Detect which cell encompasses the target text, then output its (X, Y) center coordinate. 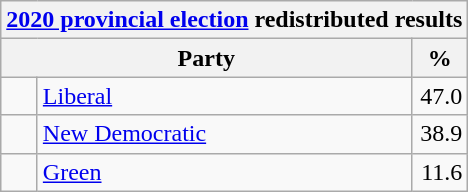
38.9 (440, 134)
Liberal (224, 96)
Party (206, 58)
Green (224, 172)
New Democratic (224, 134)
2020 provincial election redistributed results (234, 20)
11.6 (440, 172)
47.0 (440, 96)
% (440, 58)
